Scan for the cell matching the given text and deliver its [x, y] coordinate at center. 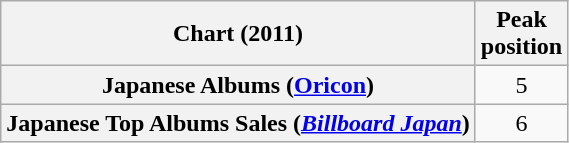
Peakposition [521, 34]
Chart (2011) [238, 34]
5 [521, 85]
6 [521, 123]
Japanese Albums (Oricon) [238, 85]
Japanese Top Albums Sales (Billboard Japan) [238, 123]
